Return the [x, y] coordinate for the center point of the cell that contains the specified text.  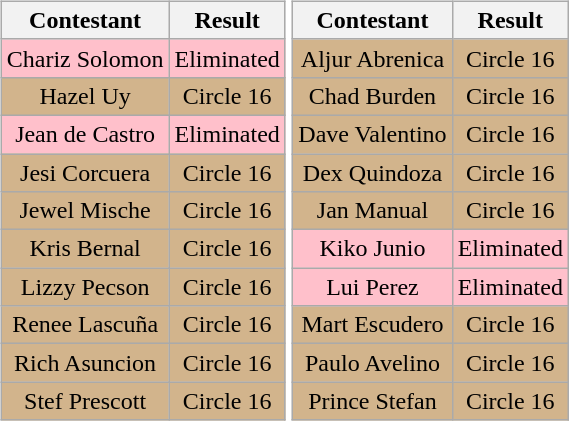
Aljur Abrenica [372, 58]
Jewel Mische [85, 211]
Chad Burden [372, 96]
Kris Bernal [85, 249]
Dave Valentino [372, 134]
Jesi Corcuera [85, 173]
Dex Quindoza [372, 173]
Rich Asuncion [85, 363]
Mart Escudero [372, 325]
Renee Lascuña [85, 325]
Jan Manual [372, 211]
Prince Stefan [372, 401]
Lui Perez [372, 287]
Chariz Solomon [85, 58]
Stef Prescott [85, 401]
Jean de Castro [85, 134]
Hazel Uy [85, 96]
Paulo Avelino [372, 363]
Kiko Junio [372, 249]
Lizzy Pecson [85, 287]
